For the text-containing cell, return its midpoint in (x, y) coordinate format. 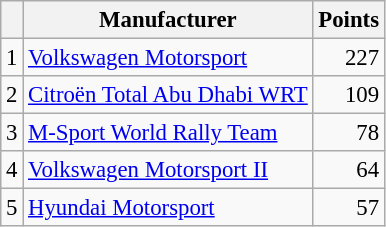
Volkswagen Motorsport (168, 58)
78 (348, 133)
4 (12, 170)
M-Sport World Rally Team (168, 133)
64 (348, 170)
Manufacturer (168, 20)
57 (348, 208)
Citroën Total Abu Dhabi WRT (168, 95)
3 (12, 133)
227 (348, 58)
Volkswagen Motorsport II (168, 170)
5 (12, 208)
2 (12, 95)
109 (348, 95)
Hyundai Motorsport (168, 208)
1 (12, 58)
Points (348, 20)
